For the text-containing cell, return its midpoint in (X, Y) coordinate format. 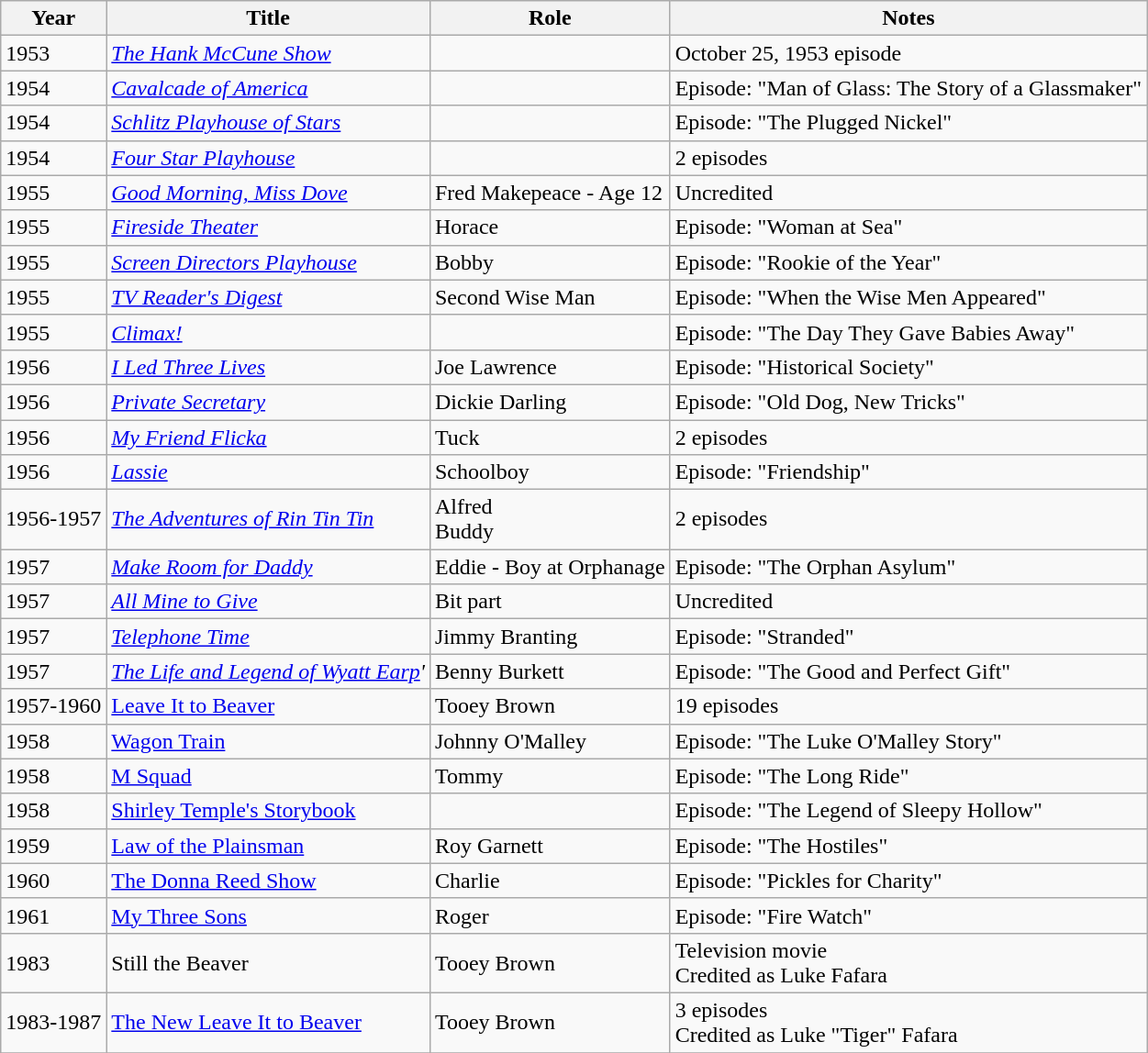
The Life and Legend of Wyatt Earp' (268, 671)
Make Room for Daddy (268, 567)
Episode: "The Day They Gave Babies Away" (908, 332)
Telephone Time (268, 637)
Episode: "Old Dog, New Tricks" (908, 402)
1960 (53, 881)
Fireside Theater (268, 227)
AlfredBuddy (550, 519)
The Hank McCune Show (268, 53)
Benny Burkett (550, 671)
Episode: "Friendship" (908, 472)
Lassie (268, 472)
Episode: "When the Wise Men Appeared" (908, 297)
All Mine to Give (268, 602)
Bit part (550, 602)
Dickie Darling (550, 402)
Title (268, 18)
Episode: "The Luke O'Malley Story" (908, 741)
Episode: "Woman at Sea" (908, 227)
Episode: "The Long Ride" (908, 776)
Notes (908, 18)
October 25, 1953 episode (908, 53)
Wagon Train (268, 741)
Schoolboy (550, 472)
Charlie (550, 881)
Cavalcade of America (268, 88)
The New Leave It to Beaver (268, 1022)
Episode: "Stranded" (908, 637)
Still the Beaver (268, 963)
Episode: "Man of Glass: The Story of a Glassmaker" (908, 88)
Television movieCredited as Luke Fafara (908, 963)
My Friend Flicka (268, 438)
Tuck (550, 438)
Episode: "Fire Watch" (908, 915)
Episode: "Pickles for Charity" (908, 881)
Second Wise Man (550, 297)
1983 (53, 963)
Roy Garnett (550, 846)
1983-1987 (53, 1022)
Episode: "The Orphan Asylum" (908, 567)
Episode: "The Plugged Nickel" (908, 123)
Johnny O'Malley (550, 741)
Year (53, 18)
Good Morning, Miss Dove (268, 193)
Episode: "The Hostiles" (908, 846)
Fred Makepeace - Age 12 (550, 193)
The Adventures of Rin Tin Tin (268, 519)
Climax! (268, 332)
1957-1960 (53, 706)
Jimmy Branting (550, 637)
Roger (550, 915)
Episode: "Historical Society" (908, 367)
Private Secretary (268, 402)
1953 (53, 53)
Bobby (550, 262)
My Three Sons (268, 915)
Episode: "The Legend of Sleepy Hollow" (908, 811)
Leave It to Beaver (268, 706)
Joe Lawrence (550, 367)
Law of the Plainsman (268, 846)
Screen Directors Playhouse (268, 262)
The Donna Reed Show (268, 881)
1959 (53, 846)
3 episodesCredited as Luke "Tiger" Fafara (908, 1022)
Role (550, 18)
Horace (550, 227)
TV Reader's Digest (268, 297)
Shirley Temple's Storybook (268, 811)
I Led Three Lives (268, 367)
Tommy (550, 776)
Episode: "The Good and Perfect Gift" (908, 671)
Eddie - Boy at Orphanage (550, 567)
Episode: "Rookie of the Year" (908, 262)
Schlitz Playhouse of Stars (268, 123)
M Squad (268, 776)
1956-1957 (53, 519)
Four Star Playhouse (268, 158)
19 episodes (908, 706)
1961 (53, 915)
